Locate the cell with the specified text and output its (x, y) center coordinate. 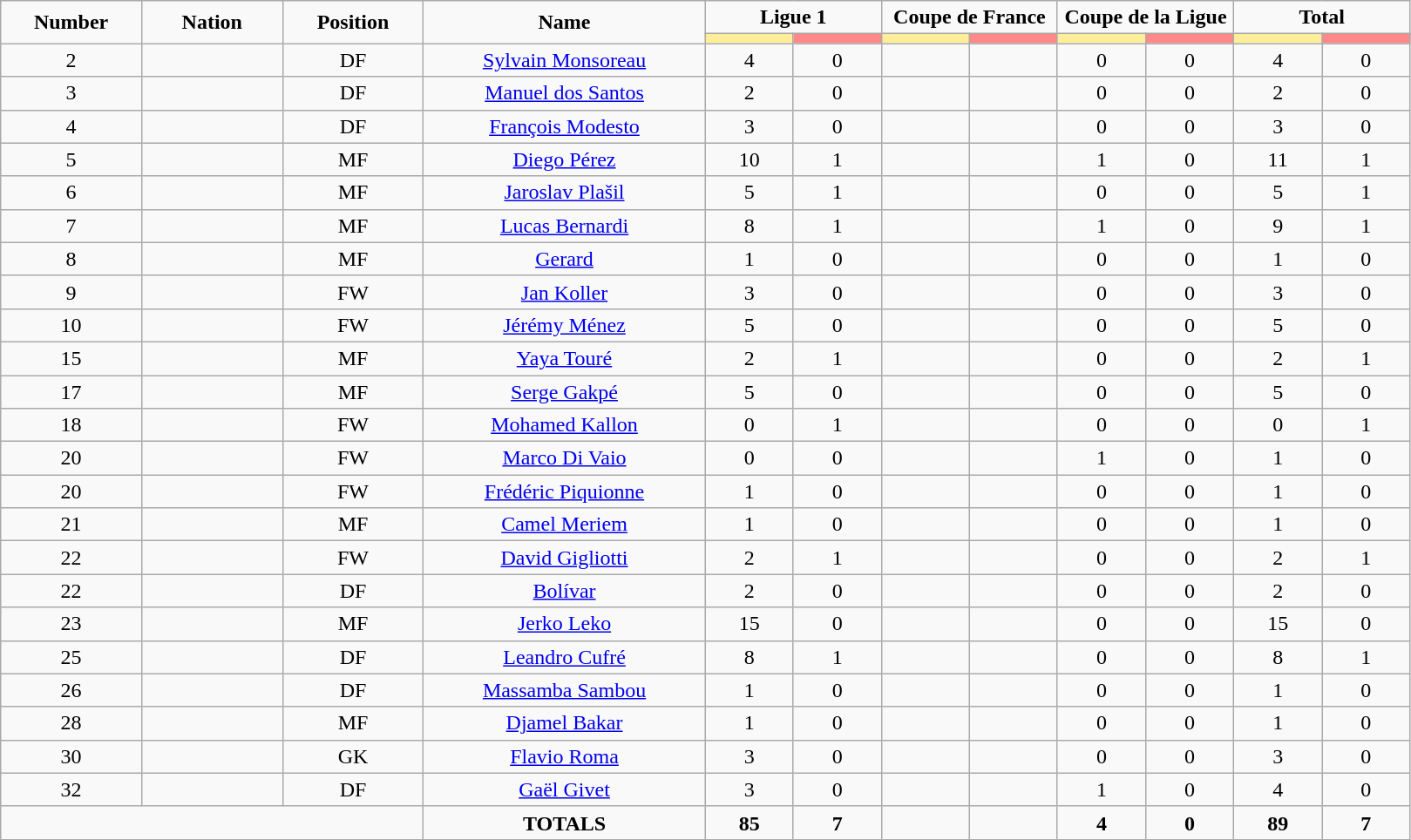
Manuel dos Santos (565, 93)
TOTALS (565, 823)
Gerard (565, 259)
Lucas Bernardi (565, 226)
89 (1278, 823)
85 (750, 823)
11 (1278, 159)
32 (71, 789)
Jérémy Ménez (565, 325)
Diego Pérez (565, 159)
28 (71, 723)
GK (353, 756)
Marco Di Vaio (565, 458)
6 (71, 193)
Ligue 1 (793, 17)
Flavio Roma (565, 756)
Mohamed Kallon (565, 425)
David Gigliotti (565, 558)
Camel Meriem (565, 525)
Total (1322, 17)
17 (71, 391)
Massamba Sambou (565, 690)
Djamel Bakar (565, 723)
Yaya Touré (565, 358)
Jaroslav Plašil (565, 193)
François Modesto (565, 126)
18 (71, 425)
Frédéric Piquionne (565, 491)
Number (71, 23)
Coupe de la Ligue (1145, 17)
25 (71, 657)
Coupe de France (969, 17)
23 (71, 624)
Bolívar (565, 591)
Jerko Leko (565, 624)
Serge Gakpé (565, 391)
26 (71, 690)
Sylvain Monsoreau (565, 60)
Jan Koller (565, 292)
21 (71, 525)
Nation (212, 23)
Leandro Cufré (565, 657)
Gaël Givet (565, 789)
30 (71, 756)
Name (565, 23)
Position (353, 23)
